Detect which cell encompasses the target text, then output its [x, y] center coordinate. 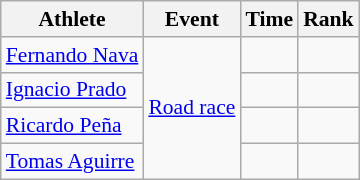
Athlete [72, 19]
Tomas Aguirre [72, 162]
Rank [328, 19]
Ricardo Peña [72, 126]
Fernando Nava [72, 55]
Event [192, 19]
Ignacio Prado [72, 90]
Road race [192, 108]
Time [269, 19]
